Return (x, y) of the center of cell containing provided text 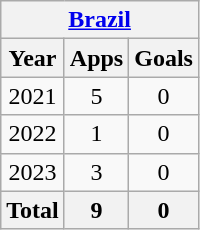
1 (96, 134)
Year (33, 58)
2023 (33, 172)
5 (96, 96)
Total (33, 210)
9 (96, 210)
Goals (164, 58)
2022 (33, 134)
2021 (33, 96)
3 (96, 172)
Brazil (100, 20)
Apps (96, 58)
